Capture the cell that displays the provided text and extract its (X, Y) central coordinate. 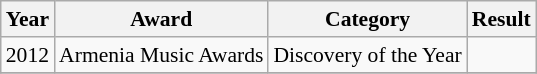
2012 (28, 55)
Year (28, 19)
Armenia Music Awards (161, 55)
Result (502, 19)
Category (367, 19)
Award (161, 19)
Discovery of the Year (367, 55)
